Search for the cell housing the specified text and yield its [X, Y] center coordinate. 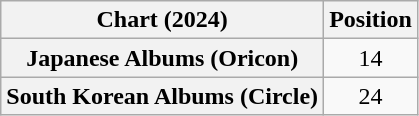
Position [371, 20]
14 [371, 58]
South Korean Albums (Circle) [162, 96]
Chart (2024) [162, 20]
Japanese Albums (Oricon) [162, 58]
24 [371, 96]
